Find where the given text appears and provide that cell's center as (x, y) coordinate. 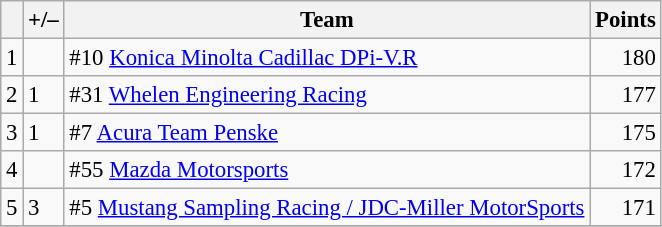
#5 Mustang Sampling Racing / JDC-Miller MotorSports (327, 208)
+/– (44, 20)
#10 Konica Minolta Cadillac DPi-V.R (327, 58)
#55 Mazda Motorsports (327, 170)
4 (12, 170)
#31 Whelen Engineering Racing (327, 95)
#7 Acura Team Penske (327, 133)
180 (626, 58)
172 (626, 170)
Team (327, 20)
175 (626, 133)
5 (12, 208)
177 (626, 95)
2 (12, 95)
171 (626, 208)
Points (626, 20)
